Determine the [x, y] coordinate at the center of the cell enclosing the given text.  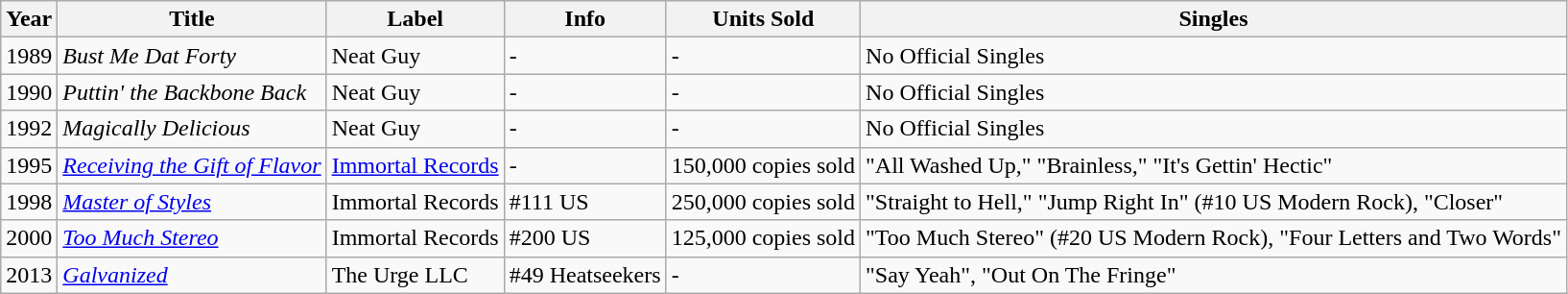
2013 [29, 275]
250,000 copies sold [763, 202]
Label [415, 19]
125,000 copies sold [763, 238]
Bust Me Dat Forty [192, 56]
Too Much Stereo [192, 238]
"Straight to Hell," "Jump Right In" (#10 US Modern Rock), "Closer" [1214, 202]
1992 [29, 129]
Puttin' the Backbone Back [192, 92]
Units Sold [763, 19]
1990 [29, 92]
2000 [29, 238]
"All Washed Up," "Brainless," "It's Gettin' Hectic" [1214, 165]
Receiving the Gift of Flavor [192, 165]
#111 US [585, 202]
Year [29, 19]
Title [192, 19]
1995 [29, 165]
"Say Yeah", "Out On The Fringe" [1214, 275]
150,000 copies sold [763, 165]
Galvanized [192, 275]
The Urge LLC [415, 275]
#49 Heatseekers [585, 275]
Master of Styles [192, 202]
Singles [1214, 19]
"Too Much Stereo" (#20 US Modern Rock), "Four Letters and Two Words" [1214, 238]
#200 US [585, 238]
Magically Delicious [192, 129]
1998 [29, 202]
1989 [29, 56]
Info [585, 19]
